From the cell containing the given text, extract its center point as (x, y) coordinate. 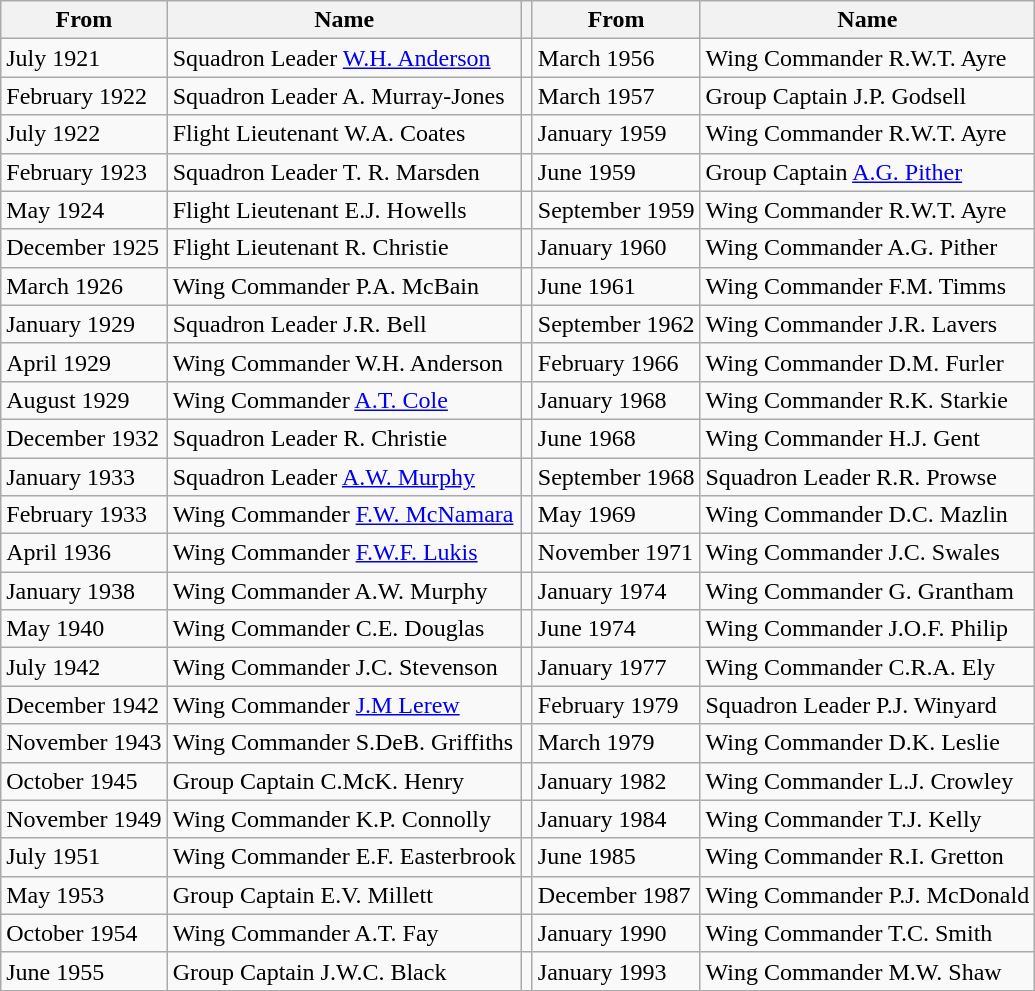
Wing Commander E.F. Easterbrook (344, 857)
July 1942 (84, 667)
March 1957 (616, 96)
Wing Commander G. Grantham (868, 591)
January 1938 (84, 591)
June 1959 (616, 172)
February 1979 (616, 705)
May 1953 (84, 895)
June 1955 (84, 971)
May 1924 (84, 210)
January 1933 (84, 477)
January 1982 (616, 781)
December 1987 (616, 895)
Wing Commander J.C. Swales (868, 553)
Flight Lieutenant E.J. Howells (344, 210)
September 1968 (616, 477)
September 1959 (616, 210)
Wing Commander M.W. Shaw (868, 971)
Squadron Leader P.J. Winyard (868, 705)
Wing Commander T.C. Smith (868, 933)
Squadron Leader A. Murray-Jones (344, 96)
February 1923 (84, 172)
June 1985 (616, 857)
Wing Commander D.K. Leslie (868, 743)
Wing Commander F.M. Timms (868, 286)
Wing Commander A.T. Fay (344, 933)
July 1951 (84, 857)
January 1968 (616, 400)
Wing Commander J.M Lerew (344, 705)
Wing Commander T.J. Kelly (868, 819)
Group Captain J.W.C. Black (344, 971)
Wing Commander L.J. Crowley (868, 781)
Wing Commander S.DeB. Griffiths (344, 743)
Flight Lieutenant R. Christie (344, 248)
Wing Commander H.J. Gent (868, 438)
Wing Commander R.K. Starkie (868, 400)
Squadron Leader J.R. Bell (344, 324)
January 1960 (616, 248)
January 1984 (616, 819)
Wing Commander K.P. Connolly (344, 819)
Wing Commander A.W. Murphy (344, 591)
December 1925 (84, 248)
Wing Commander D.M. Furler (868, 362)
November 1971 (616, 553)
June 1974 (616, 629)
Squadron Leader R.R. Prowse (868, 477)
October 1945 (84, 781)
Wing Commander J.C. Stevenson (344, 667)
Wing Commander F.W.F. Lukis (344, 553)
Wing Commander F.W. McNamara (344, 515)
Squadron Leader A.W. Murphy (344, 477)
March 1956 (616, 58)
November 1943 (84, 743)
April 1929 (84, 362)
May 1969 (616, 515)
Wing Commander P.J. McDonald (868, 895)
Wing Commander R.I. Gretton (868, 857)
January 1929 (84, 324)
Wing Commander A.G. Pither (868, 248)
Wing Commander J.R. Lavers (868, 324)
March 1979 (616, 743)
Group Captain C.McK. Henry (344, 781)
Flight Lieutenant W.A. Coates (344, 134)
August 1929 (84, 400)
September 1962 (616, 324)
January 1974 (616, 591)
February 1922 (84, 96)
December 1932 (84, 438)
May 1940 (84, 629)
January 1990 (616, 933)
July 1922 (84, 134)
July 1921 (84, 58)
June 1968 (616, 438)
Wing Commander P.A. McBain (344, 286)
Squadron Leader W.H. Anderson (344, 58)
March 1926 (84, 286)
Wing Commander A.T. Cole (344, 400)
Group Captain A.G. Pither (868, 172)
January 1993 (616, 971)
February 1966 (616, 362)
January 1959 (616, 134)
December 1942 (84, 705)
November 1949 (84, 819)
Wing Commander C.E. Douglas (344, 629)
February 1933 (84, 515)
June 1961 (616, 286)
April 1936 (84, 553)
October 1954 (84, 933)
Wing Commander W.H. Anderson (344, 362)
January 1977 (616, 667)
Wing Commander J.O.F. Philip (868, 629)
Group Captain J.P. Godsell (868, 96)
Squadron Leader R. Christie (344, 438)
Wing Commander C.R.A. Ely (868, 667)
Wing Commander D.C. Mazlin (868, 515)
Squadron Leader T. R. Marsden (344, 172)
Group Captain E.V. Millett (344, 895)
